Detect which cell encompasses the target text, then output its [x, y] center coordinate. 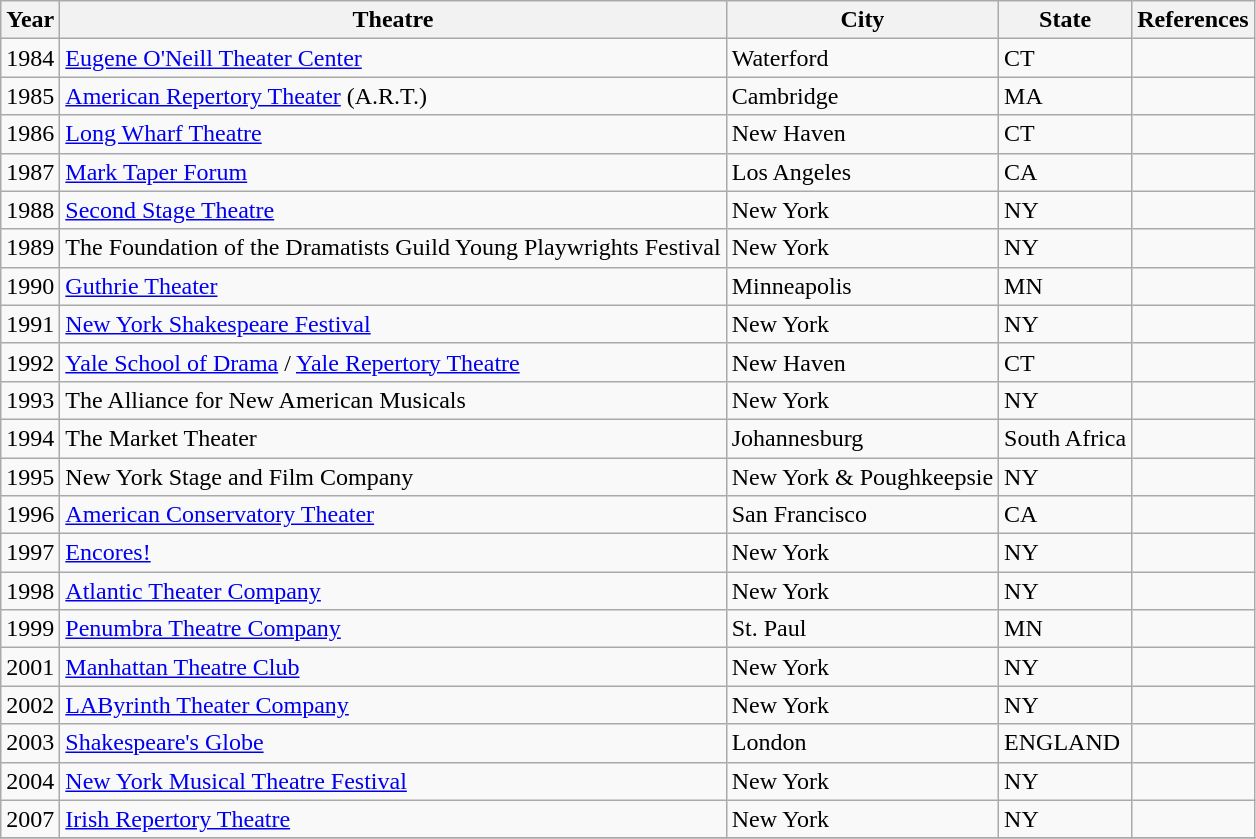
1996 [30, 515]
Guthrie Theater [393, 286]
1999 [30, 629]
American Repertory Theater (A.R.T.) [393, 96]
Irish Repertory Theatre [393, 819]
State [1066, 20]
Shakespeare's Globe [393, 743]
1985 [30, 96]
1991 [30, 324]
The Alliance for New American Musicals [393, 400]
New York Stage and Film Company [393, 477]
1994 [30, 438]
Waterford [862, 58]
Encores! [393, 553]
MA [1066, 96]
1986 [30, 134]
New York Musical Theatre Festival [393, 781]
American Conservatory Theater [393, 515]
St. Paul [862, 629]
South Africa [1066, 438]
2004 [30, 781]
The Market Theater [393, 438]
Minneapolis [862, 286]
1988 [30, 210]
Year [30, 20]
1993 [30, 400]
1987 [30, 172]
1984 [30, 58]
2002 [30, 705]
1998 [30, 591]
The Foundation of the Dramatists Guild Young Playwrights Festival [393, 248]
San Francisco [862, 515]
Second Stage Theatre [393, 210]
Yale School of Drama / Yale Repertory Theatre [393, 362]
Penumbra Theatre Company [393, 629]
New York Shakespeare Festival [393, 324]
New York & Poughkeepsie [862, 477]
London [862, 743]
1992 [30, 362]
1989 [30, 248]
Theatre [393, 20]
Los Angeles [862, 172]
Atlantic Theater Company [393, 591]
1997 [30, 553]
References [1194, 20]
Eugene O'Neill Theater Center [393, 58]
1995 [30, 477]
2003 [30, 743]
2001 [30, 667]
Manhattan Theatre Club [393, 667]
City [862, 20]
Cambridge [862, 96]
1990 [30, 286]
LAByrinth Theater Company [393, 705]
Mark Taper Forum [393, 172]
Long Wharf Theatre [393, 134]
Johannesburg [862, 438]
ENGLAND [1066, 743]
2007 [30, 819]
